Locate the cell with the specified text and output its [x, y] center coordinate. 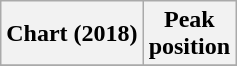
Chart (2018) [72, 34]
Peakposition [189, 34]
